Identify which cell holds the provided text, then report its (X, Y) central coordinate. 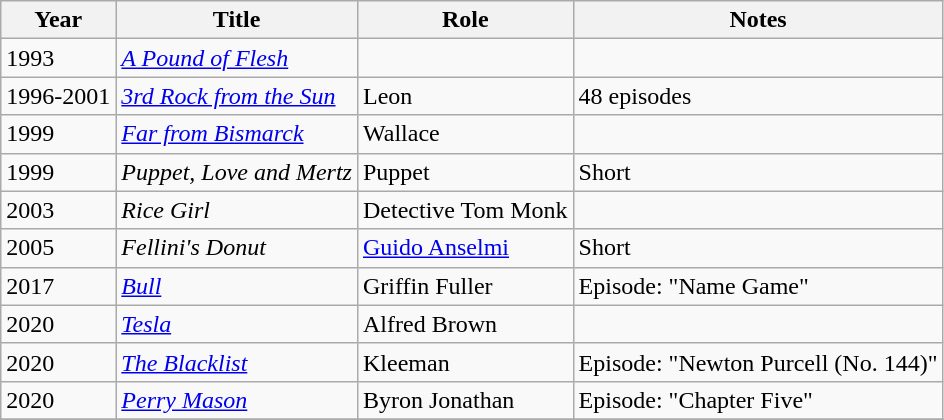
Title (237, 20)
The Blacklist (237, 362)
Episode: "Name Game" (758, 286)
3rd Rock from the Sun (237, 96)
Guido Anselmi (465, 248)
Wallace (465, 134)
Detective Tom Monk (465, 210)
Alfred Brown (465, 324)
2005 (58, 248)
Fellini's Donut (237, 248)
2003 (58, 210)
Role (465, 20)
Puppet (465, 172)
Byron Jonathan (465, 400)
Rice Girl (237, 210)
1993 (58, 58)
Episode: "Chapter Five" (758, 400)
Perry Mason (237, 400)
Far from Bismarck (237, 134)
Notes (758, 20)
Tesla (237, 324)
Year (58, 20)
Episode: "Newton Purcell (No. 144)" (758, 362)
Kleeman (465, 362)
Bull (237, 286)
Puppet, Love and Mertz (237, 172)
A Pound of Flesh (237, 58)
1996-2001 (58, 96)
Leon (465, 96)
Griffin Fuller (465, 286)
2017 (58, 286)
48 episodes (758, 96)
